From the cell containing the given text, extract its center point as (x, y) coordinate. 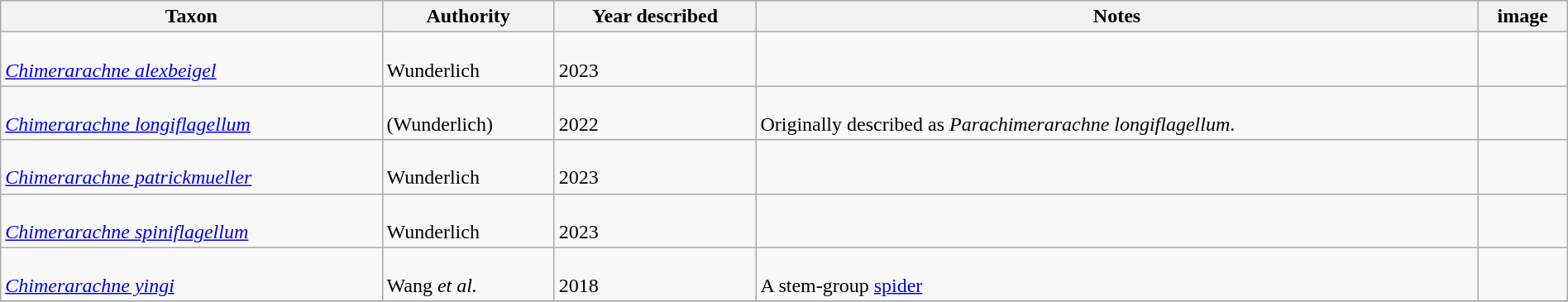
Chimerarachne alexbeigel (192, 60)
Chimerarachne longiflagellum (192, 113)
Taxon (192, 17)
image (1523, 17)
2018 (655, 275)
Chimerarachne patrickmueller (192, 167)
Wang et al. (468, 275)
Year described (655, 17)
A stem-group spider (1116, 275)
Chimerarachne spiniflagellum (192, 220)
(Wunderlich) (468, 113)
2022 (655, 113)
Authority (468, 17)
Originally described as Parachimerarachne longiflagellum. (1116, 113)
Chimerarachne yingi (192, 275)
Notes (1116, 17)
